Pinpoint the cell where the given text exists, returning its [x, y] midpoint coordinate. 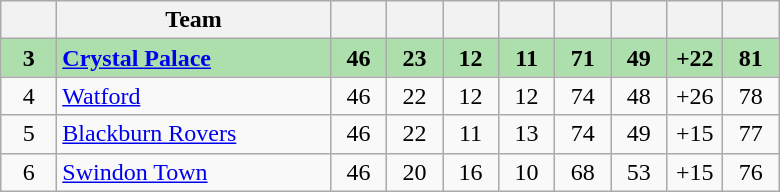
Blackburn Rovers [194, 134]
10 [527, 172]
68 [583, 172]
Team [194, 20]
+22 [695, 58]
53 [639, 172]
+26 [695, 96]
Crystal Palace [194, 58]
23 [414, 58]
78 [751, 96]
48 [639, 96]
Watford [194, 96]
16 [470, 172]
Swindon Town [194, 172]
13 [527, 134]
20 [414, 172]
77 [751, 134]
4 [29, 96]
6 [29, 172]
71 [583, 58]
5 [29, 134]
3 [29, 58]
76 [751, 172]
81 [751, 58]
